Pinpoint the cell where the given text exists, returning its [X, Y] midpoint coordinate. 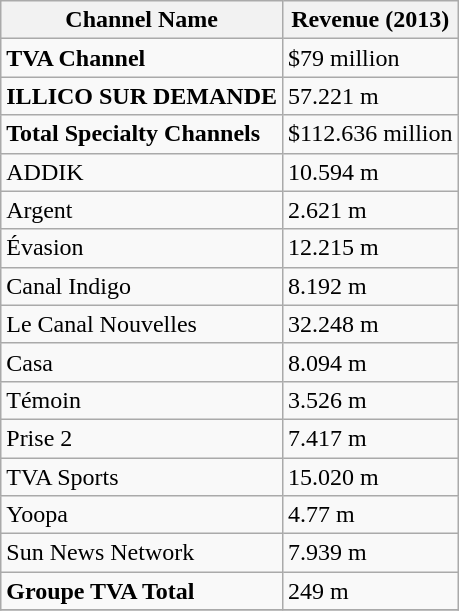
12.215 m [371, 248]
249 m [371, 591]
Yoopa [142, 515]
15.020 m [371, 477]
Témoin [142, 400]
Sun News Network [142, 553]
$79 million [371, 58]
8.192 m [371, 286]
57.221 m [371, 96]
3.526 m [371, 400]
Prise 2 [142, 438]
Groupe TVA Total [142, 591]
TVA Sports [142, 477]
Argent [142, 210]
Canal Indigo [142, 286]
4.77 m [371, 515]
2.621 m [371, 210]
ILLICO SUR DEMANDE [142, 96]
7.939 m [371, 553]
ADDIK [142, 172]
7.417 m [371, 438]
Channel Name [142, 20]
32.248 m [371, 324]
Casa [142, 362]
10.594 m [371, 172]
8.094 m [371, 362]
Total Specialty Channels [142, 134]
$112.636 million [371, 134]
TVA Channel [142, 58]
Revenue (2013) [371, 20]
Évasion [142, 248]
Le Canal Nouvelles [142, 324]
